Locate the cell with the specified text and output its [X, Y] center coordinate. 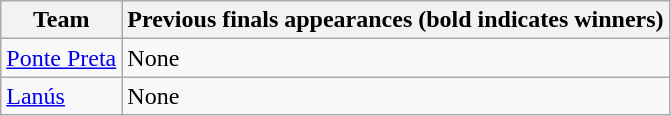
Previous finals appearances (bold indicates winners) [396, 20]
Team [62, 20]
Lanús [62, 96]
Ponte Preta [62, 58]
